Scan for the cell matching the given text and deliver its [X, Y] coordinate at center. 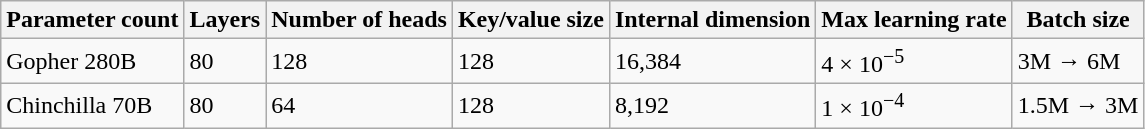
4 × 10−5 [914, 62]
1.5M → 3M [1078, 106]
Layers [225, 20]
1 × 10−4 [914, 106]
16,384 [712, 62]
Batch size [1078, 20]
Gopher 280B [92, 62]
8,192 [712, 106]
Chinchilla 70B [92, 106]
Key/value size [530, 20]
Max learning rate [914, 20]
Internal dimension [712, 20]
Number of heads [360, 20]
64 [360, 106]
3M → 6M [1078, 62]
Parameter count [92, 20]
